Return the [x, y] coordinate for the center point of the cell that contains the specified text.  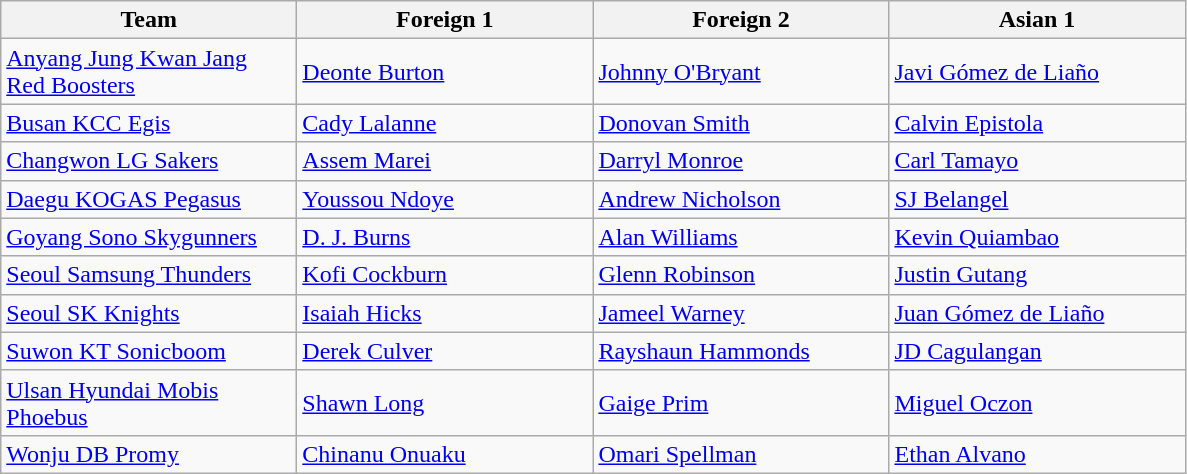
Carl Tamayo [1037, 161]
Miguel Oczon [1037, 402]
Andrew Nicholson [741, 199]
Alan Williams [741, 237]
Donovan Smith [741, 123]
Youssou Ndoye [445, 199]
Darryl Monroe [741, 161]
Derek Culver [445, 351]
Changwon LG Sakers [149, 161]
Jameel Warney [741, 313]
Foreign 2 [741, 20]
Anyang Jung Kwan Jang Red Boosters [149, 72]
Javi Gómez de Liaño [1037, 72]
Gaige Prim [741, 402]
Kofi Cockburn [445, 275]
Assem Marei [445, 161]
Justin Gutang [1037, 275]
Suwon KT Sonicboom [149, 351]
Goyang Sono Skygunners [149, 237]
Calvin Epistola [1037, 123]
SJ Belangel [1037, 199]
Isaiah Hicks [445, 313]
Kevin Quiambao [1037, 237]
Cady Lalanne [445, 123]
Glenn Robinson [741, 275]
Daegu KOGAS Pegasus [149, 199]
Wonju DB Promy [149, 454]
D. J. Burns [445, 237]
Seoul SK Knights [149, 313]
Deonte Burton [445, 72]
Chinanu Onuaku [445, 454]
Foreign 1 [445, 20]
Omari Spellman [741, 454]
Shawn Long [445, 402]
Asian 1 [1037, 20]
Juan Gómez de Liaño [1037, 313]
Busan KCC Egis [149, 123]
Johnny O'Bryant [741, 72]
Ulsan Hyundai Mobis Phoebus [149, 402]
Team [149, 20]
Seoul Samsung Thunders [149, 275]
Ethan Alvano [1037, 454]
JD Cagulangan [1037, 351]
Rayshaun Hammonds [741, 351]
